Return the (x, y) coordinate for the center point of the cell that contains the specified text.  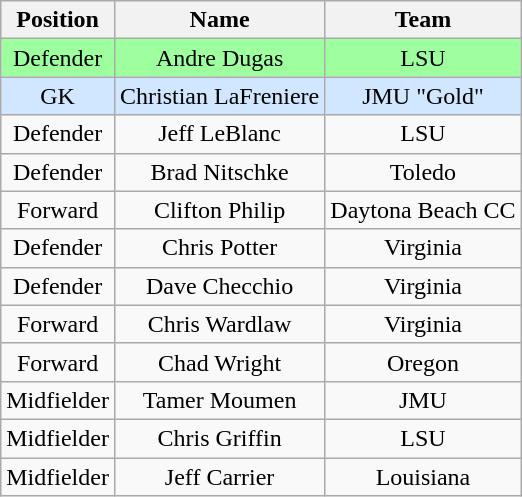
Daytona Beach CC (423, 210)
Team (423, 20)
JMU (423, 400)
Dave Checchio (219, 286)
Position (58, 20)
Chris Potter (219, 248)
Chad Wright (219, 362)
Oregon (423, 362)
Name (219, 20)
Andre Dugas (219, 58)
JMU "Gold" (423, 96)
Jeff Carrier (219, 477)
Jeff LeBlanc (219, 134)
Tamer Moumen (219, 400)
Chris Wardlaw (219, 324)
Christian LaFreniere (219, 96)
Brad Nitschke (219, 172)
Chris Griffin (219, 438)
Toledo (423, 172)
GK (58, 96)
Louisiana (423, 477)
Clifton Philip (219, 210)
